Extract the (X, Y) coordinate from the center of the cell holding the provided text.  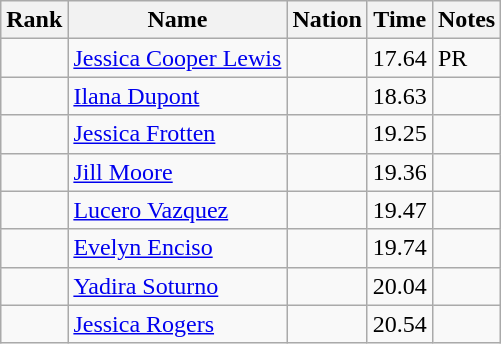
19.25 (400, 134)
19.47 (400, 210)
20.54 (400, 324)
19.36 (400, 172)
Evelyn Enciso (178, 248)
Jessica Rogers (178, 324)
Time (400, 20)
20.04 (400, 286)
19.74 (400, 248)
18.63 (400, 96)
Yadira Soturno (178, 286)
Jessica Frotten (178, 134)
17.64 (400, 58)
PR (466, 58)
Jill Moore (178, 172)
Jessica Cooper Lewis (178, 58)
Name (178, 20)
Ilana Dupont (178, 96)
Rank (34, 20)
Lucero Vazquez (178, 210)
Nation (327, 20)
Notes (466, 20)
